Find where the given text appears and provide that cell's center as (X, Y) coordinate. 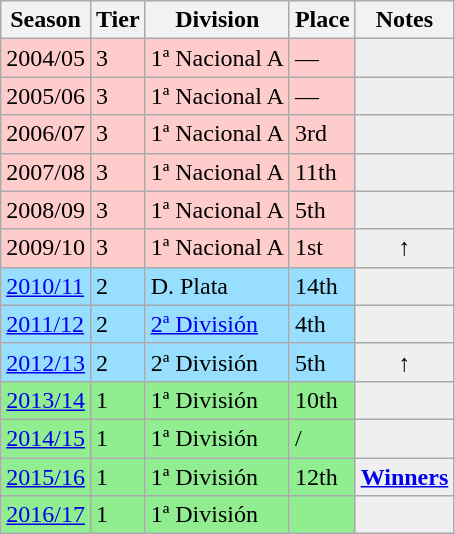
2005/06 (46, 96)
2006/07 (46, 134)
12th (322, 477)
2008/09 (46, 210)
2004/05 (46, 58)
Division (217, 20)
2007/08 (46, 172)
2010/11 (46, 286)
Notes (404, 20)
4th (322, 324)
2012/13 (46, 362)
Place (322, 20)
/ (322, 438)
3rd (322, 134)
2009/10 (46, 248)
Season (46, 20)
D. Plata (217, 286)
10th (322, 400)
Tier (118, 20)
2016/17 (46, 515)
2011/12 (46, 324)
1st (322, 248)
2013/14 (46, 400)
Winners (404, 477)
14th (322, 286)
2015/16 (46, 477)
11th (322, 172)
2014/15 (46, 438)
